Detect which cell encompasses the target text, then output its (x, y) center coordinate. 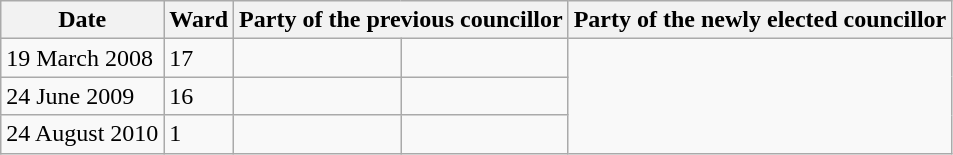
17 (199, 58)
Party of the newly elected councillor (760, 20)
Party of the previous councillor (402, 20)
Date (82, 20)
24 June 2009 (82, 96)
19 March 2008 (82, 58)
16 (199, 96)
1 (199, 134)
24 August 2010 (82, 134)
Ward (199, 20)
